Determine the [X, Y] coordinate at the center of the cell enclosing the given text.  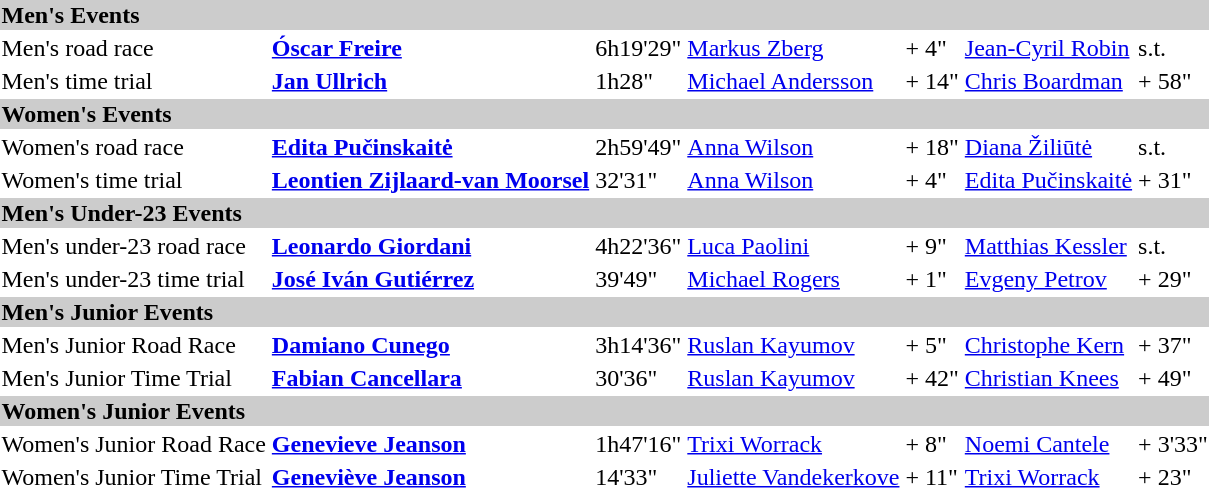
30'36" [638, 378]
Men's under-23 road race [134, 246]
Men's Junior Events [604, 312]
Fabian Cancellara [430, 378]
3h14'36" [638, 345]
Michael Andersson [794, 81]
+ 18" [932, 147]
Men's Junior Time Trial [134, 378]
Men's Junior Road Race [134, 345]
4h22'36" [638, 246]
Óscar Freire [430, 48]
Jan Ullrich [430, 81]
1h47'16" [638, 444]
Genevieve Jeanson [430, 444]
6h19'29" [638, 48]
Men's Events [604, 15]
Men's Under-23 Events [604, 213]
Diana Žiliūtė [1048, 147]
2h59'49" [638, 147]
+ 8" [932, 444]
Chris Boardman [1048, 81]
Matthias Kessler [1048, 246]
Men's road race [134, 48]
Women's time trial [134, 180]
Women's Events [604, 114]
+ 9" [932, 246]
Damiano Cunego [430, 345]
Michael Rogers [794, 279]
Evgeny Petrov [1048, 279]
Leontien Zijlaard-van Moorsel [430, 180]
Men's under-23 time trial [134, 279]
Noemi Cantele [1048, 444]
Women's road race [134, 147]
Markus Zberg [794, 48]
+ 1" [932, 279]
Christian Knees [1048, 378]
Jean-Cyril Robin [1048, 48]
Women's Junior Road Race [134, 444]
Men's time trial [134, 81]
Trixi Worrack [794, 444]
+ 14" [932, 81]
32'31" [638, 180]
39'49" [638, 279]
Christophe Kern [1048, 345]
+ 42" [932, 378]
José Iván Gutiérrez [430, 279]
Leonardo Giordani [430, 246]
+ 5" [932, 345]
1h28" [638, 81]
Luca Paolini [794, 246]
Women's Junior Events [604, 411]
